Return (x, y) of the center of cell containing provided text 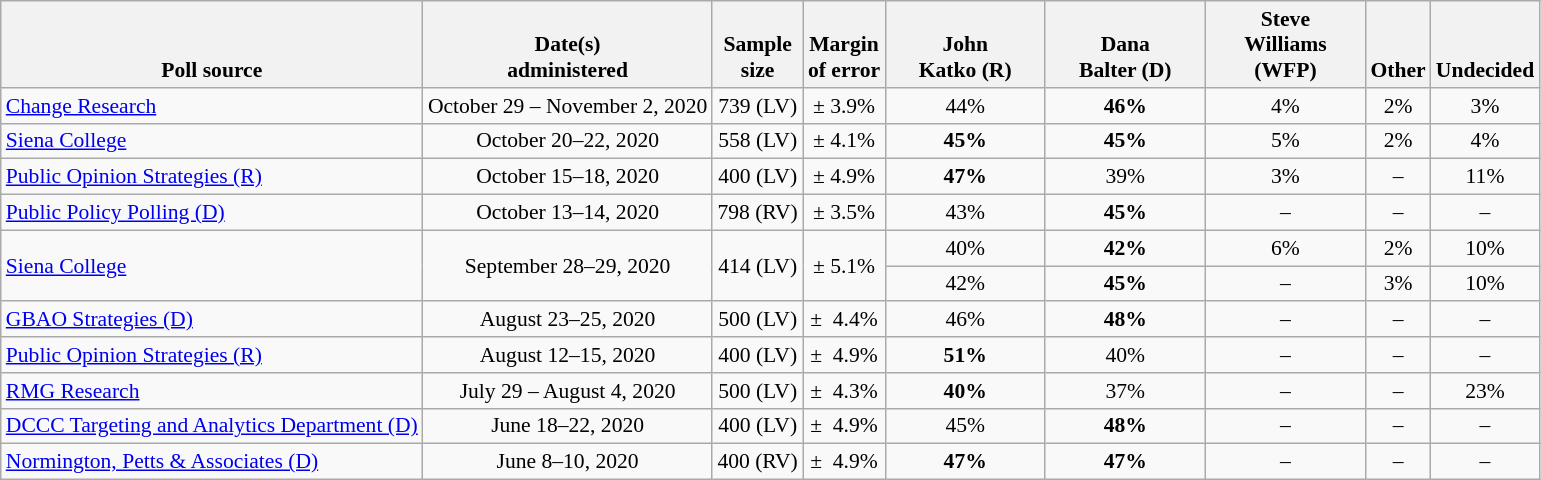
44% (965, 106)
± 4.1% (844, 141)
739 (LV) (758, 106)
Change Research (212, 106)
6% (1285, 248)
Public Policy Polling (D) (212, 213)
September 28–29, 2020 (568, 266)
Samplesize (758, 44)
DCCC Targeting and Analytics Department (D) (212, 426)
400 (RV) (758, 462)
August 23–25, 2020 (568, 320)
414 (LV) (758, 266)
Marginof error (844, 44)
558 (LV) (758, 141)
11% (1485, 177)
GBAO Strategies (D) (212, 320)
± 4.4% (844, 320)
October 13–14, 2020 (568, 213)
October 29 – November 2, 2020 (568, 106)
RMG Research (212, 391)
± 3.5% (844, 213)
5% (1285, 141)
Date(s)administered (568, 44)
June 18–22, 2020 (568, 426)
Normington, Petts & Associates (D) (212, 462)
37% (1125, 391)
43% (965, 213)
July 29 – August 4, 2020 (568, 391)
SteveWilliams (WFP) (1285, 44)
DanaBalter (D) (1125, 44)
Undecided (1485, 44)
Poll source (212, 44)
October 20–22, 2020 (568, 141)
June 8–10, 2020 (568, 462)
23% (1485, 391)
51% (965, 355)
August 12–15, 2020 (568, 355)
798 (RV) (758, 213)
JohnKatko (R) (965, 44)
± 4.3% (844, 391)
± 5.1% (844, 266)
± 3.9% (844, 106)
Other (1398, 44)
39% (1125, 177)
October 15–18, 2020 (568, 177)
